Return the [x, y] coordinate for the center point of the cell that contains the specified text.  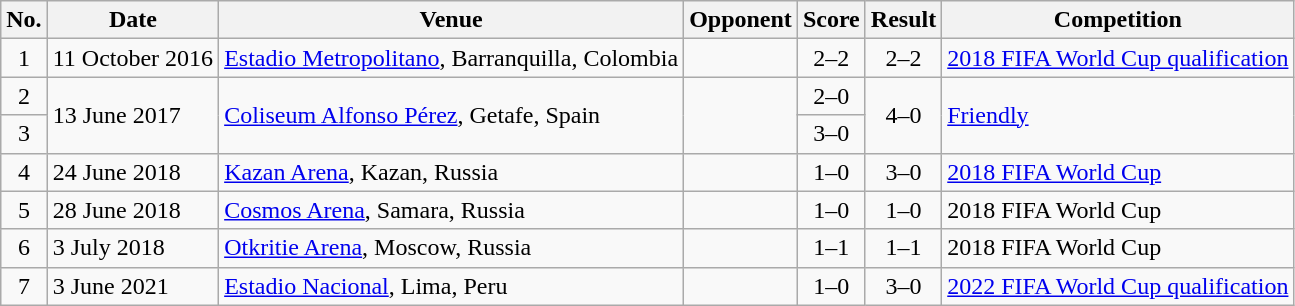
Competition [1118, 20]
13 June 2017 [132, 115]
4–0 [903, 115]
2–0 [831, 96]
Result [903, 20]
2018 FIFA World Cup qualification [1118, 58]
Coliseum Alfonso Pérez, Getafe, Spain [452, 115]
Score [831, 20]
6 [24, 248]
2 [24, 96]
2022 FIFA World Cup qualification [1118, 286]
Kazan Arena, Kazan, Russia [452, 172]
3 June 2021 [132, 286]
Opponent [741, 20]
11 October 2016 [132, 58]
4 [24, 172]
Date [132, 20]
Friendly [1118, 115]
No. [24, 20]
Cosmos Arena, Samara, Russia [452, 210]
Venue [452, 20]
3 July 2018 [132, 248]
5 [24, 210]
7 [24, 286]
1 [24, 58]
Otkritie Arena, Moscow, Russia [452, 248]
3 [24, 134]
Estadio Metropolitano, Barranquilla, Colombia [452, 58]
24 June 2018 [132, 172]
Estadio Nacional, Lima, Peru [452, 286]
28 June 2018 [132, 210]
